Identify which cell holds the provided text, then report its (X, Y) central coordinate. 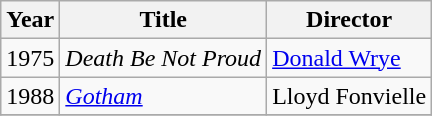
Year (30, 20)
Donald Wrye (350, 58)
Lloyd Fonvielle (350, 96)
1975 (30, 58)
Title (164, 20)
Director (350, 20)
Death Be Not Proud (164, 58)
1988 (30, 96)
Gotham (164, 96)
